Pinpoint the cell where the given text exists, returning its (x, y) midpoint coordinate. 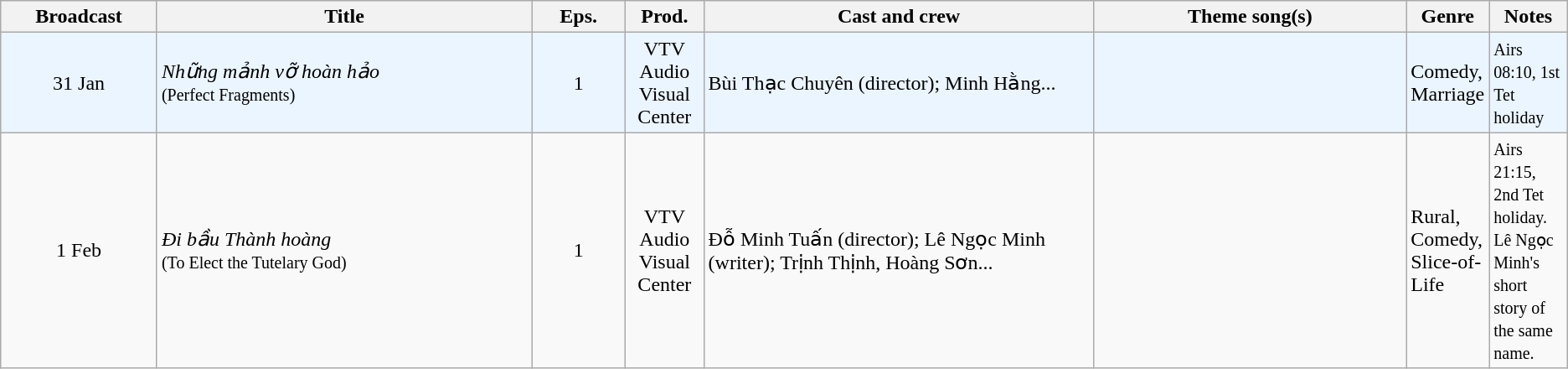
Title (343, 17)
Rural, Comedy, Slice-of-Life (1447, 250)
Đi bầu Thành hoàng (To Elect the Tutelary God) (343, 250)
Eps. (579, 17)
Genre (1447, 17)
Notes (1528, 17)
Airs 21:15, 2nd Tet holiday. Lê Ngọc Minh's short story of the same name. (1528, 250)
Comedy, Marriage (1447, 82)
Broadcast (79, 17)
Airs 08:10, 1st Tet holiday (1528, 82)
Đỗ Minh Tuấn (director); Lê Ngọc Minh (writer); Trịnh Thịnh, Hoàng Sơn... (899, 250)
Prod. (665, 17)
Theme song(s) (1250, 17)
31 Jan (79, 82)
Cast and crew (899, 17)
Những mảnh vỡ hoàn hảo (Perfect Fragments) (343, 82)
Bùi Thạc Chuyên (director); Minh Hằng... (899, 82)
1 Feb (79, 250)
